Return [x, y] of the center of cell containing provided text 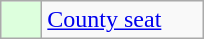
County seat [122, 20]
